For the text-containing cell, return its midpoint in [X, Y] coordinate format. 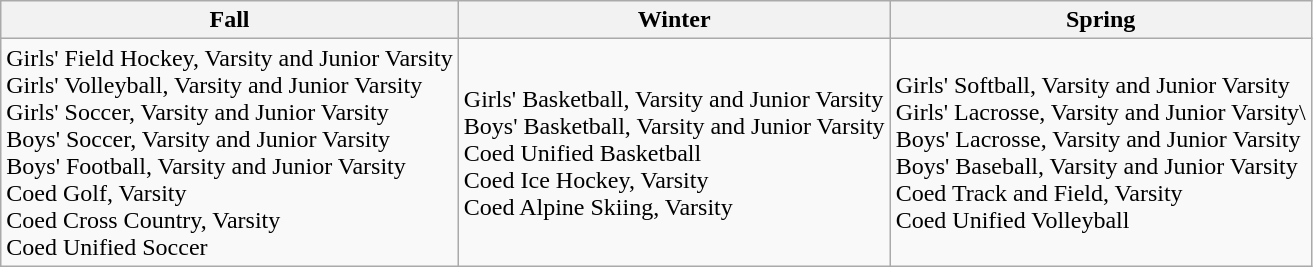
Fall [230, 20]
Winter [674, 20]
Spring [1100, 20]
